Scan for the cell matching the given text and deliver its (X, Y) coordinate at center. 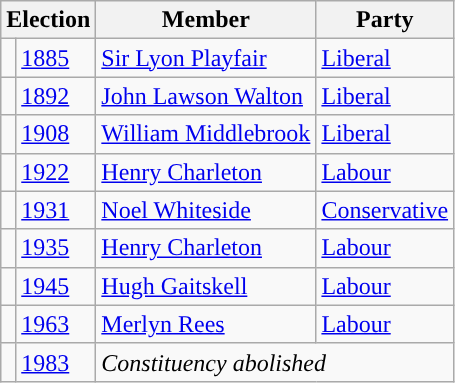
1892 (56, 96)
Noel Whiteside (206, 210)
Sir Lyon Playfair (206, 58)
1922 (56, 172)
Party (385, 20)
1885 (56, 58)
Conservative (385, 210)
1908 (56, 134)
1945 (56, 286)
1983 (56, 362)
John Lawson Walton (206, 96)
1931 (56, 210)
Election (48, 20)
Member (206, 20)
Merlyn Rees (206, 324)
Constituency abolished (275, 362)
William Middlebrook (206, 134)
Hugh Gaitskell (206, 286)
1935 (56, 248)
1963 (56, 324)
